Search for the cell housing the specified text and yield its (x, y) center coordinate. 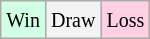
Draw (72, 20)
Win (24, 20)
Loss (126, 20)
